Search for the cell housing the specified text and yield its [x, y] center coordinate. 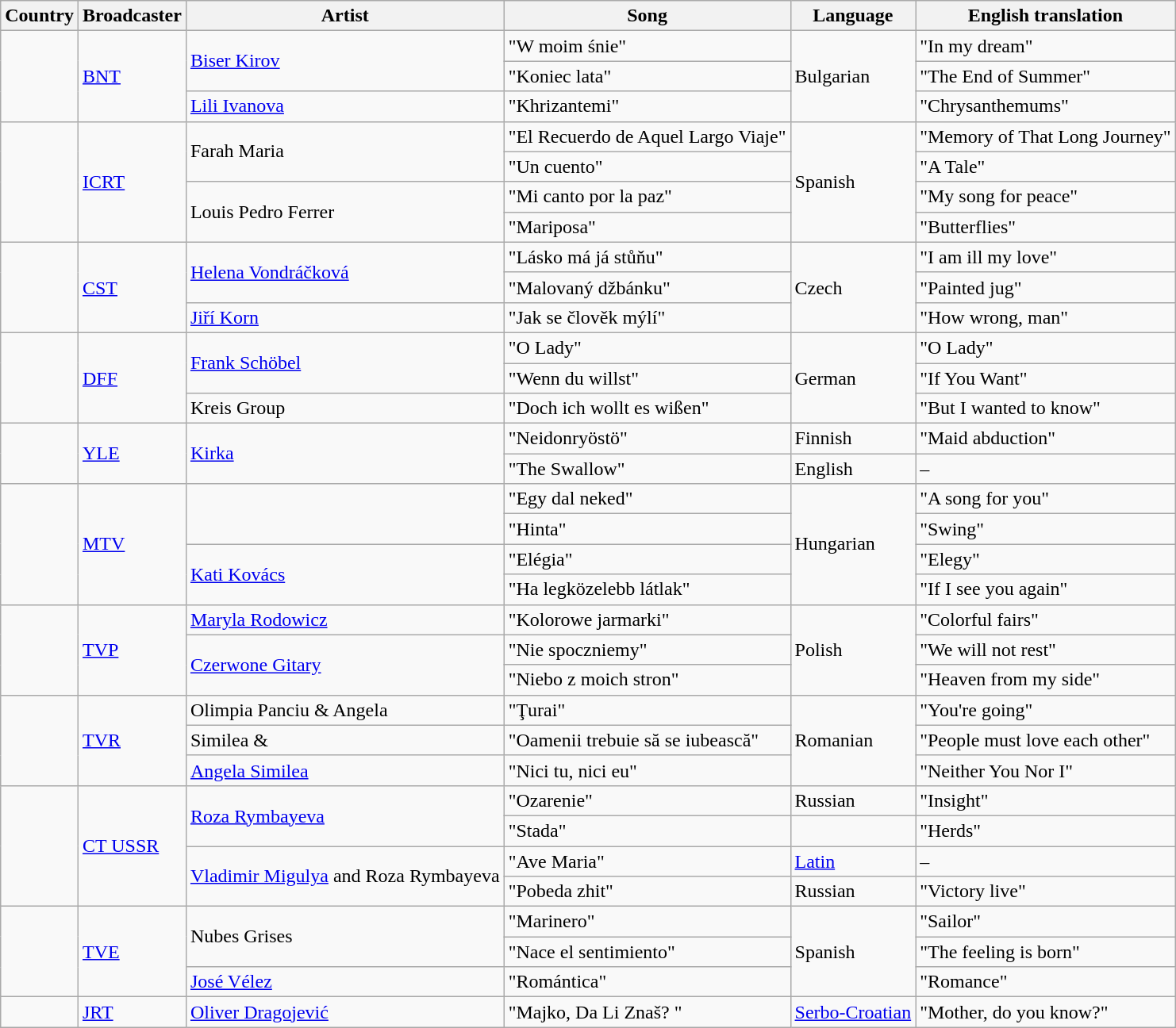
"Mi canto por la paz" [648, 197]
"El Recuerdo de Aquel Largo Viaje" [648, 136]
"Romántica" [648, 982]
Kati Kovács [344, 574]
"Victory live" [1046, 892]
CT USSR [132, 846]
Olimpia Panciu & Angela [344, 710]
Country [40, 16]
"Ha legközelebb látlak" [648, 589]
"If I see you again" [1046, 589]
"Herds" [1046, 830]
"How wrong, man" [1046, 317]
"A Tale" [1046, 167]
Angela Similea [344, 770]
Jiří Korn [344, 317]
"The feeling is born" [1046, 952]
"Un cuento" [648, 167]
"Elégia" [648, 559]
"Nie spoczniemy" [648, 650]
"Khrizantemi" [648, 106]
Artist [344, 16]
"Ozarenie" [648, 800]
"My song for peace" [1046, 197]
Kirka [344, 454]
"Maid abduction" [1046, 439]
JRT [132, 1012]
José Vélez [344, 982]
"Elegy" [1046, 559]
"Stada" [648, 830]
Frank Schöbel [344, 362]
"Mariposa" [648, 227]
"You're going" [1046, 710]
Latin [853, 861]
"Swing" [1046, 529]
"Colorful fairs" [1046, 619]
"Jak se člověk mýlí" [648, 317]
YLE [132, 454]
"Pobeda zhit" [648, 892]
"In my dream" [1046, 46]
Polish [853, 650]
Czech [853, 287]
"People must love each other" [1046, 740]
"Doch ich wollt es wißen" [648, 409]
Hungarian [853, 544]
Song [648, 16]
"Neither You Nor I" [1046, 770]
"But I wanted to know" [1046, 409]
Maryla Rodowicz [344, 619]
German [853, 378]
"Painted jug" [1046, 287]
"Nici tu, nici eu" [648, 770]
TVR [132, 740]
Finnish [853, 439]
Louis Pedro Ferrer [344, 212]
Similea & [344, 740]
ICRT [132, 182]
Czerwone Gitary [344, 665]
"Neidonryöstö" [648, 439]
"We will not rest" [1046, 650]
Vladimir Migulya and Roza Rymbayeva [344, 876]
"If You Want" [1046, 378]
Bulgarian [853, 76]
Biser Kirov [344, 61]
TVP [132, 650]
"Egy dal neked" [648, 499]
"I am ill my love" [1046, 257]
"Nace el sentimiento" [648, 952]
Serbo-Croatian [853, 1012]
"Oamenii trebuie să se iubească" [648, 740]
BNT [132, 76]
"Lásko má já stůňu" [648, 257]
"The Swallow" [648, 469]
"Malovaný džbánku" [648, 287]
Helena Vondráčková [344, 272]
Nubes Grises [344, 937]
"Memory of That Long Journey" [1046, 136]
"The End of Summer" [1046, 76]
English translation [1046, 16]
"Koniec lata" [648, 76]
Broadcaster [132, 16]
Oliver Dragojević [344, 1012]
"A song for you" [1046, 499]
"Mother, do you know?" [1046, 1012]
Romanian [853, 740]
"Chrysanthemums" [1046, 106]
Language [853, 16]
"Hinta" [648, 529]
CST [132, 287]
"W moim śnie" [648, 46]
Kreis Group [344, 409]
"Wenn du willst" [648, 378]
"Ave Maria" [648, 861]
Roza Rymbayeva [344, 815]
DFF [132, 378]
MTV [132, 544]
"Marinero" [648, 922]
"Ţurai" [648, 710]
"Butterflies" [1046, 227]
"Heaven from my side" [1046, 680]
"Romance" [1046, 982]
"Insight" [1046, 800]
"Majko, Da Li Znaš? " [648, 1012]
"Niebo z moich stron" [648, 680]
Lili Ivanova [344, 106]
TVE [132, 952]
Farah Maria [344, 152]
English [853, 469]
"Sailor" [1046, 922]
"Kolorowe jarmarki" [648, 619]
